From the cell containing the given text, extract its center point as [x, y] coordinate. 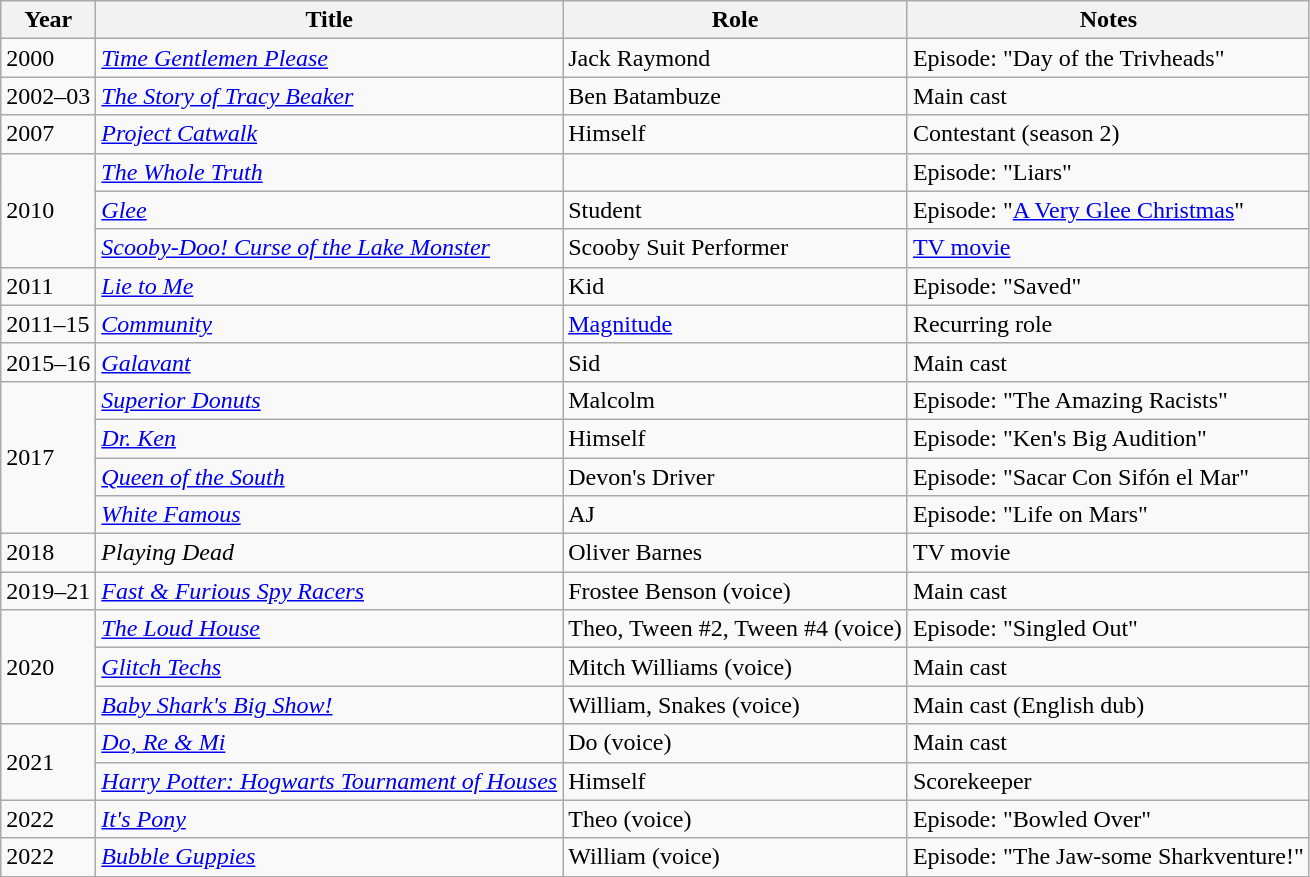
2021 [48, 762]
White Famous [330, 515]
2000 [48, 58]
2019–21 [48, 591]
Community [330, 324]
Kid [736, 286]
Scooby-Doo! Curse of the Lake Monster [330, 248]
Episode: "Life on Mars" [1108, 515]
2007 [48, 134]
AJ [736, 515]
Scooby Suit Performer [736, 248]
Theo (voice) [736, 819]
Ben Batambuze [736, 96]
Glee [330, 210]
Frostee Benson (voice) [736, 591]
Episode: "The Amazing Racists" [1108, 400]
The Loud House [330, 629]
Time Gentlemen Please [330, 58]
Mitch Williams (voice) [736, 667]
Jack Raymond [736, 58]
2020 [48, 667]
Scorekeeper [1108, 781]
Bubble Guppies [330, 857]
Episode: "Singled Out" [1108, 629]
William, Snakes (voice) [736, 705]
Do (voice) [736, 743]
2011–15 [48, 324]
2010 [48, 210]
William (voice) [736, 857]
Notes [1108, 20]
Galavant [330, 362]
Recurring role [1108, 324]
Glitch Techs [330, 667]
Devon's Driver [736, 477]
Do, Re & Mi [330, 743]
Episode: "Bowled Over" [1108, 819]
Sid [736, 362]
2018 [48, 553]
Episode: "Saved" [1108, 286]
Episode: "Day of the Trivheads" [1108, 58]
2002–03 [48, 96]
Theo, Tween #2, Tween #4 (voice) [736, 629]
Magnitude [736, 324]
Playing Dead [330, 553]
Main cast (English dub) [1108, 705]
Episode: "Liars" [1108, 172]
Oliver Barnes [736, 553]
Title [330, 20]
Episode: "A Very Glee Christmas" [1108, 210]
Lie to Me [330, 286]
Student [736, 210]
Project Catwalk [330, 134]
Contestant (season 2) [1108, 134]
Superior Donuts [330, 400]
It's Pony [330, 819]
Year [48, 20]
Baby Shark's Big Show! [330, 705]
The Whole Truth [330, 172]
Role [736, 20]
2011 [48, 286]
Harry Potter: Hogwarts Tournament of Houses [330, 781]
Fast & Furious Spy Racers [330, 591]
Episode: "Sacar Con Sifón el Mar" [1108, 477]
Episode: "Ken's Big Audition" [1108, 438]
The Story of Tracy Beaker [330, 96]
Dr. Ken [330, 438]
2017 [48, 457]
2015–16 [48, 362]
Episode: "The Jaw-some Sharkventure!" [1108, 857]
Malcolm [736, 400]
Queen of the South [330, 477]
